Provide the (x, y) coordinate of the cell's center where the given text is located.  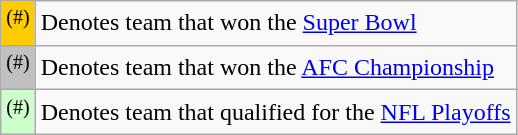
Denotes team that won the Super Bowl (276, 24)
Denotes team that qualified for the NFL Playoffs (276, 112)
Denotes team that won the AFC Championship (276, 68)
